Locate the cell with the specified text and output its [x, y] center coordinate. 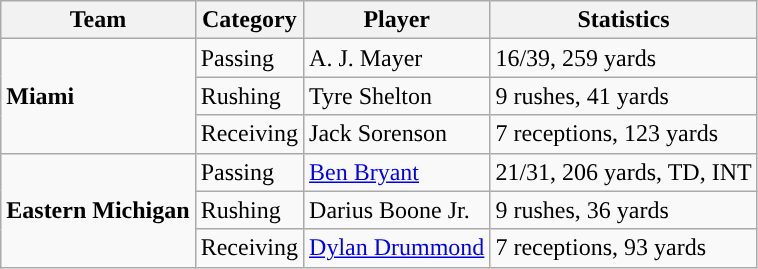
Player [397, 20]
Category [249, 20]
16/39, 259 yards [624, 58]
Darius Boone Jr. [397, 210]
21/31, 206 yards, TD, INT [624, 172]
Tyre Shelton [397, 96]
Miami [98, 96]
Statistics [624, 20]
Team [98, 20]
Ben Bryant [397, 172]
Eastern Michigan [98, 210]
A. J. Mayer [397, 58]
Jack Sorenson [397, 134]
Dylan Drummond [397, 248]
7 receptions, 123 yards [624, 134]
9 rushes, 41 yards [624, 96]
7 receptions, 93 yards [624, 248]
9 rushes, 36 yards [624, 210]
